Return (x, y) of the center of cell containing provided text 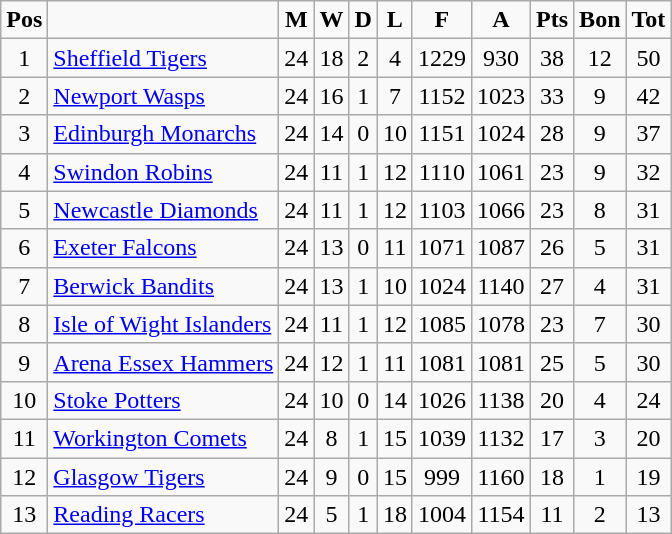
1085 (442, 324)
Tot (648, 20)
1039 (442, 438)
F (442, 20)
37 (648, 134)
1071 (442, 248)
M (296, 20)
28 (552, 134)
1229 (442, 58)
Newcastle Diamonds (164, 210)
Exeter Falcons (164, 248)
27 (552, 286)
1023 (500, 96)
50 (648, 58)
Glasgow Tigers (164, 477)
1140 (500, 286)
26 (552, 248)
1132 (500, 438)
930 (500, 58)
1004 (442, 515)
Stoke Potters (164, 400)
Bon (600, 20)
L (394, 20)
25 (552, 362)
1087 (500, 248)
W (332, 20)
1154 (500, 515)
Newport Wasps (164, 96)
38 (552, 58)
Reading Racers (164, 515)
999 (442, 477)
1110 (442, 172)
33 (552, 96)
1138 (500, 400)
1061 (500, 172)
Isle of Wight Islanders (164, 324)
1151 (442, 134)
Arena Essex Hammers (164, 362)
1160 (500, 477)
1078 (500, 324)
D (363, 20)
Pos (24, 20)
Pts (552, 20)
1026 (442, 400)
Swindon Robins (164, 172)
1103 (442, 210)
Sheffield Tigers (164, 58)
32 (648, 172)
6 (24, 248)
1152 (442, 96)
19 (648, 477)
A (500, 20)
17 (552, 438)
42 (648, 96)
16 (332, 96)
Workington Comets (164, 438)
1066 (500, 210)
Berwick Bandits (164, 286)
Edinburgh Monarchs (164, 134)
